Identify which cell holds the provided text, then report its [X, Y] central coordinate. 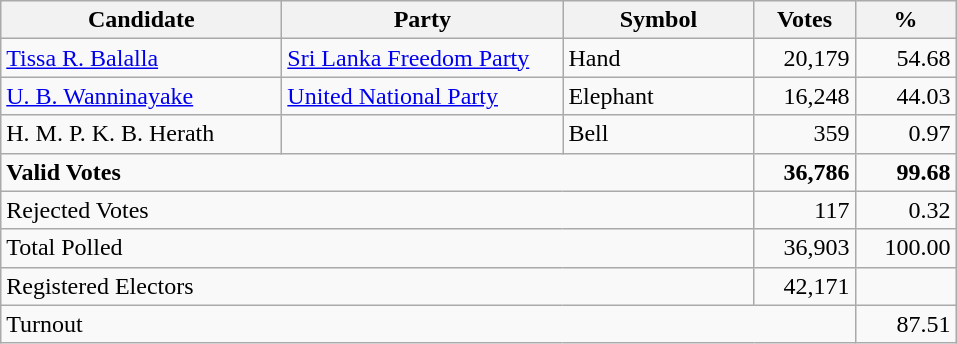
Elephant [658, 96]
54.68 [906, 58]
H. M. P. K. B. Herath [142, 134]
Hand [658, 58]
Rejected Votes [378, 210]
20,179 [804, 58]
Registered Electors [378, 286]
359 [804, 134]
Tissa R. Balalla [142, 58]
Bell [658, 134]
Sri Lanka Freedom Party [422, 58]
117 [804, 210]
Candidate [142, 20]
United National Party [422, 96]
Party [422, 20]
36,903 [804, 248]
87.51 [906, 324]
Symbol [658, 20]
% [906, 20]
16,248 [804, 96]
44.03 [906, 96]
42,171 [804, 286]
Turnout [428, 324]
100.00 [906, 248]
0.97 [906, 134]
Votes [804, 20]
U. B. Wanninayake [142, 96]
Total Polled [378, 248]
0.32 [906, 210]
99.68 [906, 172]
Valid Votes [378, 172]
36,786 [804, 172]
